Provide the (x, y) coordinate of the cell's center where the given text is located.  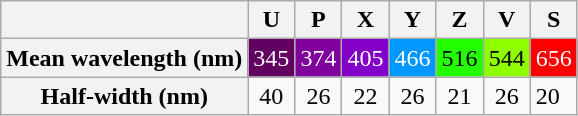
U (272, 20)
Y (412, 20)
466 (412, 58)
S (554, 20)
374 (318, 58)
Half-width (nm) (124, 96)
40 (272, 96)
656 (554, 58)
X (366, 20)
20 (554, 96)
P (318, 20)
544 (506, 58)
516 (460, 58)
345 (272, 58)
22 (366, 96)
Z (460, 20)
405 (366, 58)
V (506, 20)
Mean wavelength (nm) (124, 58)
21 (460, 96)
